Output the (X, Y) coordinate of the center of the cell containing the given text.  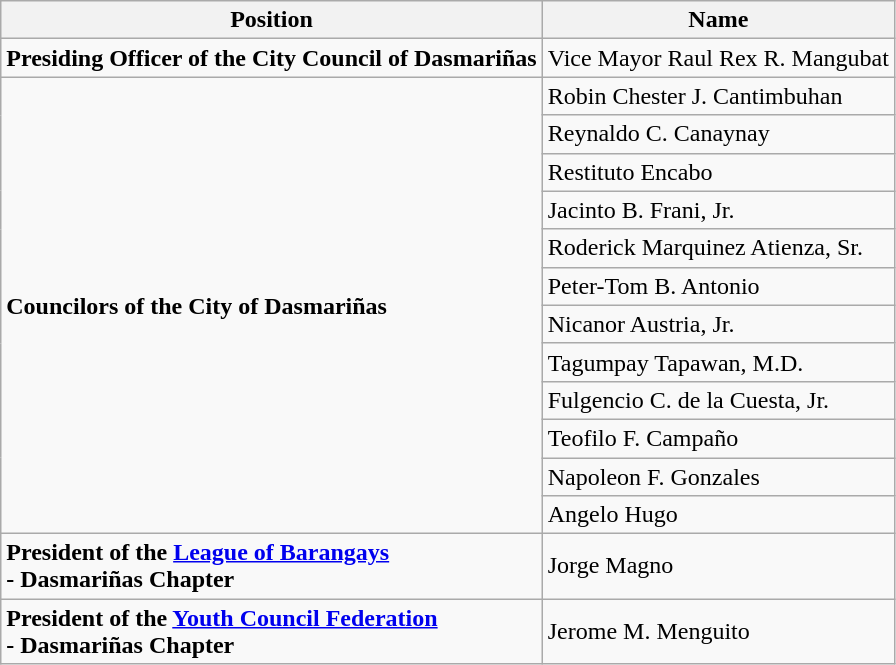
Fulgencio C. de la Cuesta, Jr. (718, 400)
President of the League of Barangays- Dasmariñas Chapter (272, 566)
Roderick Marquinez Atienza, Sr. (718, 248)
Teofilo F. Campaño (718, 438)
Position (272, 20)
Reynaldo C. Canaynay (718, 134)
Angelo Hugo (718, 515)
Restituto Encabo (718, 172)
Jacinto B. Frani, Jr. (718, 210)
Presiding Officer of the City Council of Dasmariñas (272, 58)
Vice Mayor Raul Rex R. Mangubat (718, 58)
Jerome M. Menguito (718, 632)
President of the Youth Council Federation- Dasmariñas Chapter (272, 632)
Nicanor Austria, Jr. (718, 324)
Name (718, 20)
Tagumpay Tapawan, M.D. (718, 362)
Jorge Magno (718, 566)
Councilors of the City of Dasmariñas (272, 306)
Peter-Tom B. Antonio (718, 286)
Napoleon F. Gonzales (718, 477)
Robin Chester J. Cantimbuhan (718, 96)
